Find where the given text appears and provide that cell's center as [X, Y] coordinate. 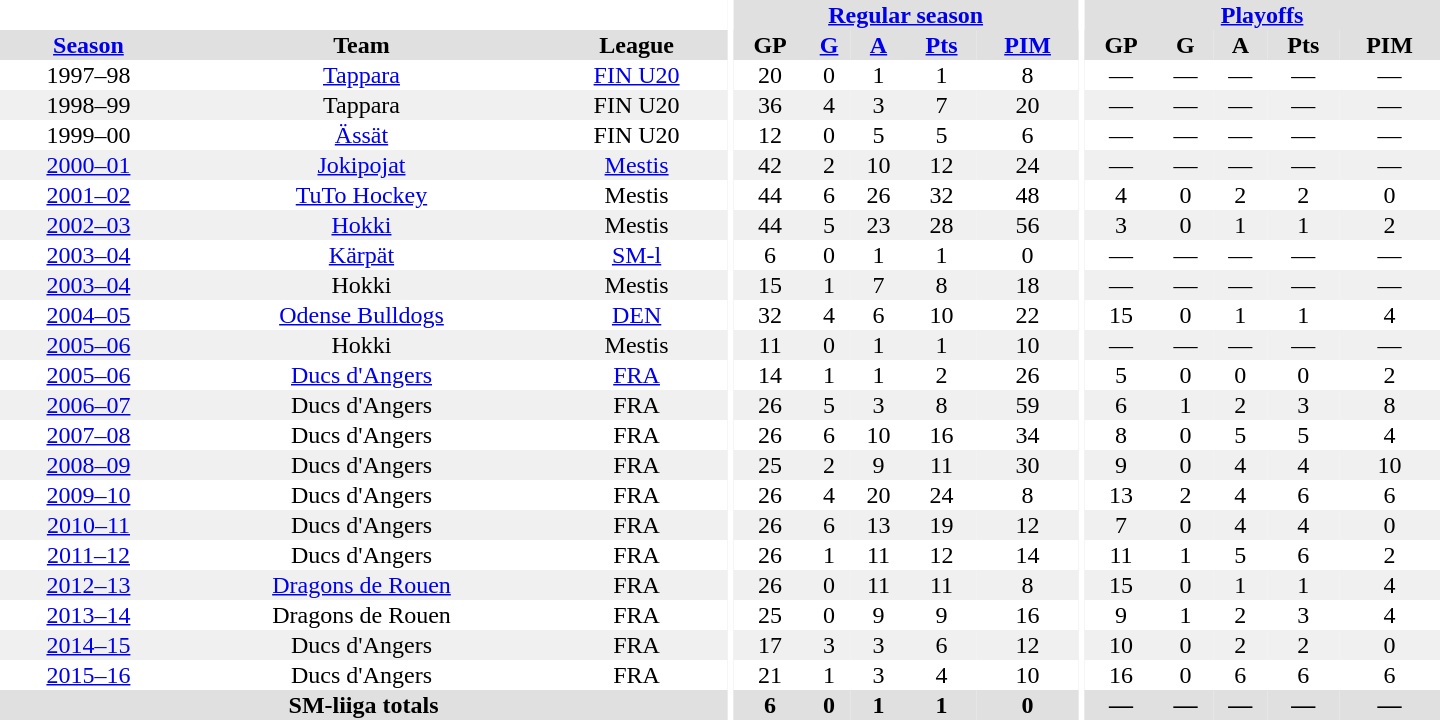
48 [1028, 195]
21 [770, 675]
2001–02 [88, 195]
1999–00 [88, 135]
59 [1028, 405]
36 [770, 105]
2002–03 [88, 225]
Playoffs [1262, 15]
2004–05 [88, 315]
2007–08 [88, 435]
League [636, 45]
2006–07 [88, 405]
56 [1028, 225]
17 [770, 645]
23 [878, 225]
1997–98 [88, 75]
18 [1028, 285]
Odense Bulldogs [362, 315]
28 [942, 225]
2010–11 [88, 525]
22 [1028, 315]
1998–99 [88, 105]
2014–15 [88, 645]
Kärpät [362, 255]
SM-l [636, 255]
Season [88, 45]
2008–09 [88, 465]
2015–16 [88, 675]
2011–12 [88, 555]
2013–14 [88, 615]
DEN [636, 315]
30 [1028, 465]
Team [362, 45]
42 [770, 165]
2012–13 [88, 585]
2009–10 [88, 495]
SM-liiga totals [364, 705]
19 [942, 525]
2000–01 [88, 165]
34 [1028, 435]
Ässät [362, 135]
TuTo Hockey [362, 195]
Jokipojat [362, 165]
Regular season [906, 15]
